Locate the cell with the specified text and output its [X, Y] center coordinate. 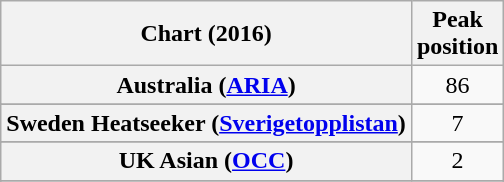
UK Asian (OCC) [206, 161]
Chart (2016) [206, 34]
Australia (ARIA) [206, 85]
86 [457, 85]
7 [457, 123]
Sweden Heatseeker (Sverigetopplistan) [206, 123]
2 [457, 161]
Peak position [457, 34]
